Return [x, y] of the center of cell containing provided text 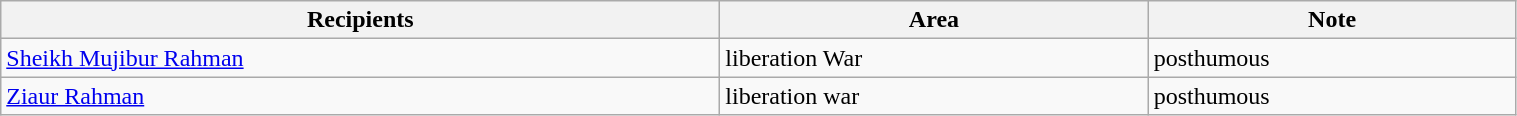
liberation War [934, 58]
Ziaur Rahman [360, 96]
Note [1332, 20]
liberation war [934, 96]
Sheikh Mujibur Rahman [360, 58]
Area [934, 20]
Recipients [360, 20]
